Extract the [X, Y] coordinate from the center of the cell holding the provided text.  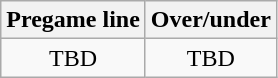
Pregame line [74, 20]
Over/under [210, 20]
